Return the (x, y) coordinate for the center point of the cell that contains the specified text.  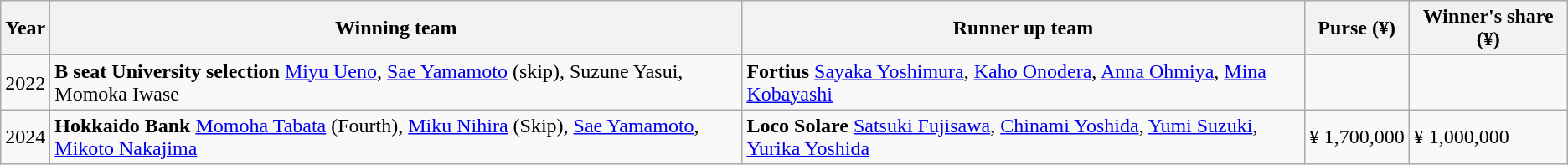
Hokkaido Bank Momoha Tabata (Fourth), Miku Nihira (Skip), Sae Yamamoto, Mikoto Nakajima (396, 137)
Runner up team (1024, 28)
Winning team (396, 28)
Loco Solare Satsuki Fujisawa, Chinami Yoshida, Yumi Suzuki, Yurika Yoshida (1024, 137)
2022 (25, 82)
Purse (¥) (1357, 28)
Fortius Sayaka Yoshimura, Kaho Onodera, Anna Ohmiya, Mina Kobayashi (1024, 82)
¥ 1,700,000 (1357, 137)
2024 (25, 137)
¥ 1,000,000 (1488, 137)
Winner's share (¥) (1488, 28)
B seat University selection Miyu Ueno, Sae Yamamoto (skip), Suzune Yasui, Momoka Iwase (396, 82)
Year (25, 28)
